Provide the [x, y] coordinate of the cell's center where the given text is located.  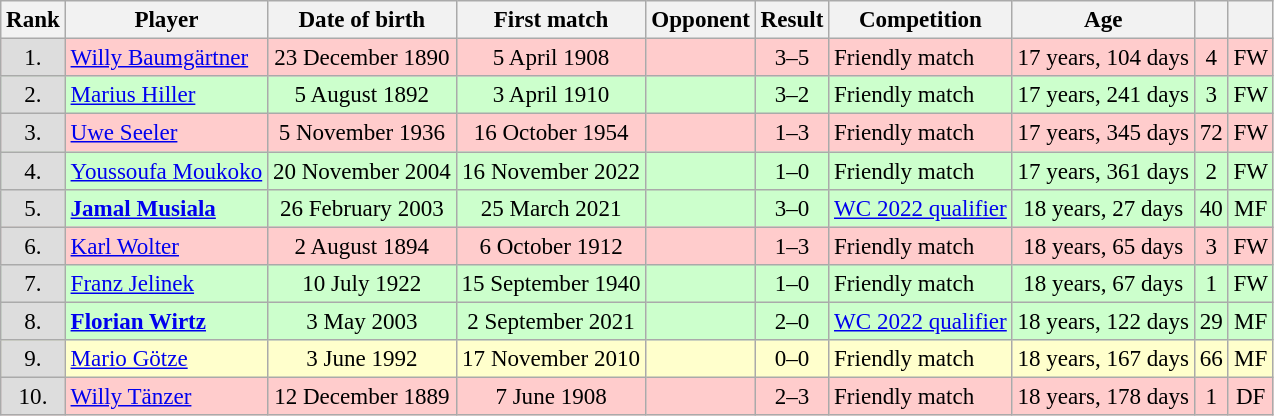
3–5 [792, 58]
4. [33, 171]
1. [33, 58]
Karl Wolter [166, 246]
66 [1211, 359]
Competition [920, 20]
5 November 1936 [362, 133]
16 October 1954 [551, 133]
Franz Jelinek [166, 284]
4 [1211, 58]
29 [1211, 322]
10 July 1922 [362, 284]
6. [33, 246]
18 years, 65 days [1103, 246]
3–2 [792, 95]
Result [792, 20]
2. [33, 95]
26 February 2003 [362, 209]
5 August 1892 [362, 95]
Willy Tänzer [166, 397]
2–0 [792, 322]
7. [33, 284]
Jamal Musiala [166, 209]
2–3 [792, 397]
Rank [33, 20]
17 years, 345 days [1103, 133]
Willy Baumgärtner [166, 58]
Uwe Seeler [166, 133]
10. [33, 397]
18 years, 27 days [1103, 209]
16 November 2022 [551, 171]
Player [166, 20]
8. [33, 322]
Date of birth [362, 20]
40 [1211, 209]
72 [1211, 133]
6 October 1912 [551, 246]
Age [1103, 20]
5. [33, 209]
DF [1250, 397]
17 years, 104 days [1103, 58]
3 May 2003 [362, 322]
Florian Wirtz [166, 322]
2 [1211, 171]
17 years, 361 days [1103, 171]
15 September 1940 [551, 284]
Opponent [700, 20]
9. [33, 359]
3–0 [792, 209]
17 years, 241 days [1103, 95]
3. [33, 133]
Marius Hiller [166, 95]
18 years, 178 days [1103, 397]
3 June 1992 [362, 359]
2 August 1894 [362, 246]
18 years, 122 days [1103, 322]
20 November 2004 [362, 171]
25 March 2021 [551, 209]
Youssoufa Moukoko [166, 171]
First match [551, 20]
17 November 2010 [551, 359]
Mario Götze [166, 359]
2 September 2021 [551, 322]
5 April 1908 [551, 58]
3 April 1910 [551, 95]
0–0 [792, 359]
23 December 1890 [362, 58]
7 June 1908 [551, 397]
18 years, 67 days [1103, 284]
12 December 1889 [362, 397]
18 years, 167 days [1103, 359]
